Locate the cell with the specified text and output its [X, Y] center coordinate. 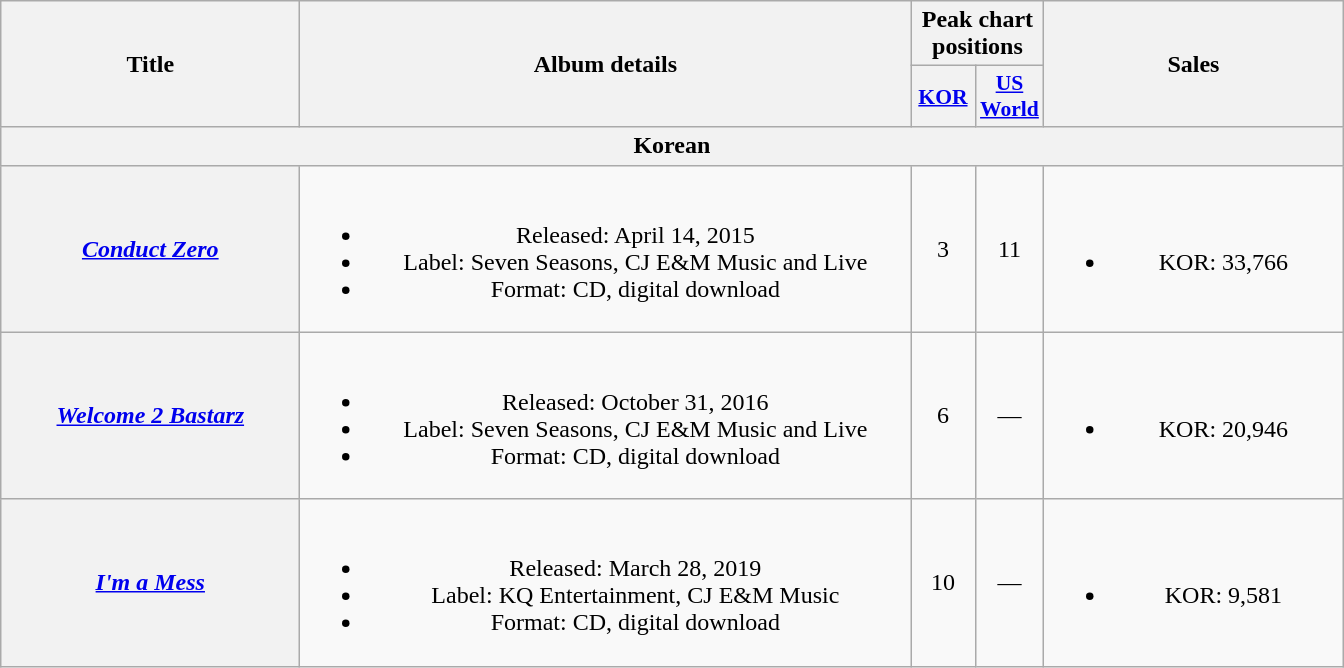
KOR: 9,581 [1194, 582]
Title [150, 64]
Released: March 28, 2019Label: KQ Entertainment, CJ E&M MusicFormat: CD, digital download [606, 582]
6 [943, 416]
KOR: 20,946 [1194, 416]
KOR [943, 96]
KOR: 33,766 [1194, 248]
Sales [1194, 64]
Album details [606, 64]
11 [1010, 248]
Peak chart positions [978, 34]
Welcome 2 Bastarz [150, 416]
Released: October 31, 2016Label: Seven Seasons, CJ E&M Music and LiveFormat: CD, digital download [606, 416]
10 [943, 582]
US World [1010, 96]
I'm a Mess [150, 582]
Released: April 14, 2015Label: Seven Seasons, CJ E&M Music and LiveFormat: CD, digital download [606, 248]
Korean [672, 146]
Conduct Zero [150, 248]
3 [943, 248]
